Find where the given text appears and provide that cell's center as (x, y) coordinate. 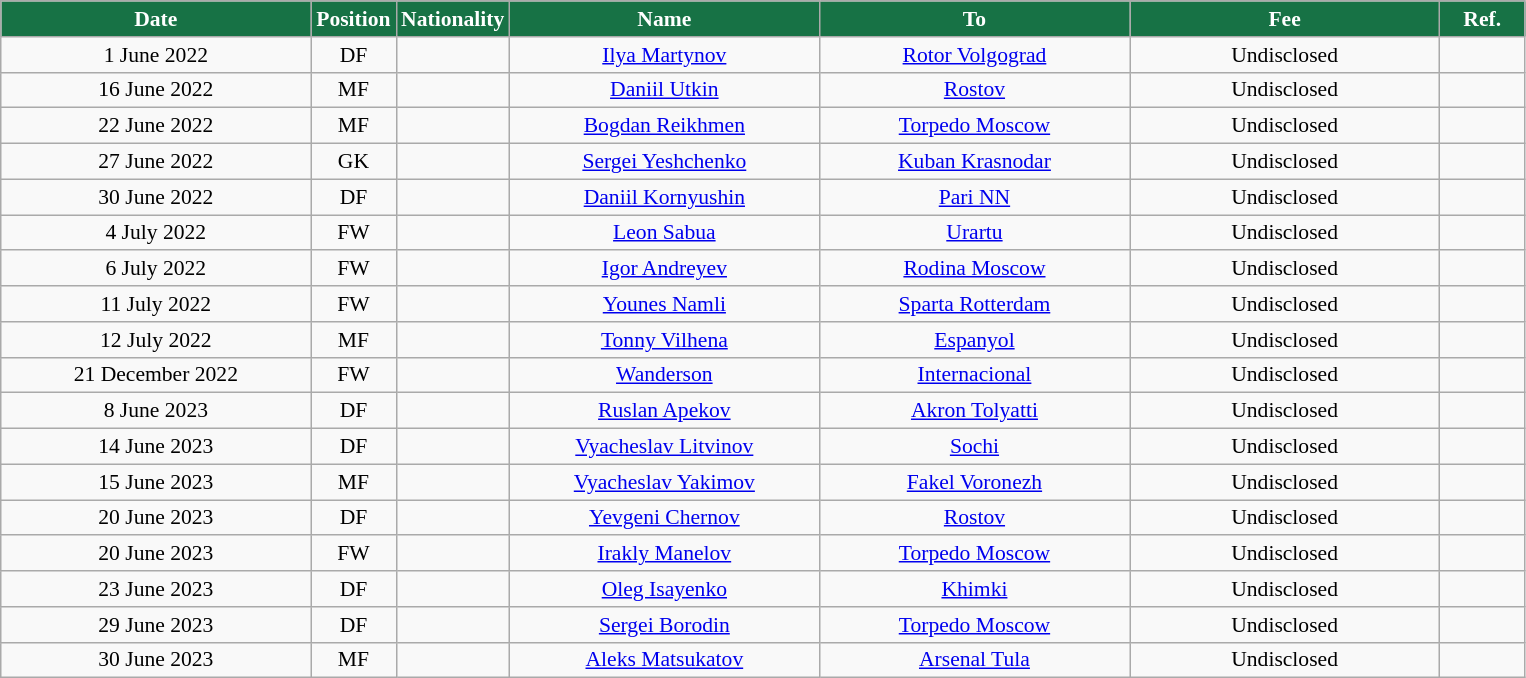
Vyacheslav Yakimov (664, 482)
Akron Tolyatti (974, 411)
22 June 2022 (156, 126)
Ilya Martynov (664, 55)
Position (354, 19)
GK (354, 162)
Sparta Rotterdam (974, 304)
Urartu (974, 233)
11 July 2022 (156, 304)
14 June 2023 (156, 447)
15 June 2023 (156, 482)
Tonny Vilhena (664, 340)
Nationality (452, 19)
30 June 2022 (156, 197)
Yevgeni Chernov (664, 518)
Vyacheslav Litvinov (664, 447)
Leon Sabua (664, 233)
4 July 2022 (156, 233)
Ref. (1482, 19)
Sochi (974, 447)
8 June 2023 (156, 411)
30 June 2023 (156, 660)
Oleg Isayenko (664, 589)
Name (664, 19)
Internacional (974, 375)
Ruslan Apekov (664, 411)
Khimki (974, 589)
Arsenal Tula (974, 660)
Fee (1285, 19)
Daniil Utkin (664, 90)
Rotor Volgograd (974, 55)
23 June 2023 (156, 589)
Younes Namli (664, 304)
To (974, 19)
Date (156, 19)
Irakly Manelov (664, 554)
Espanyol (974, 340)
Daniil Kornyushin (664, 197)
Bogdan Reikhmen (664, 126)
Fakel Voronezh (974, 482)
27 June 2022 (156, 162)
Sergei Borodin (664, 625)
6 July 2022 (156, 269)
1 June 2022 (156, 55)
Aleks Matsukatov (664, 660)
12 July 2022 (156, 340)
Sergei Yeshchenko (664, 162)
29 June 2023 (156, 625)
Kuban Krasnodar (974, 162)
Wanderson (664, 375)
16 June 2022 (156, 90)
Pari NN (974, 197)
21 December 2022 (156, 375)
Igor Andreyev (664, 269)
Rodina Moscow (974, 269)
